Identify which cell holds the provided text, then report its [x, y] central coordinate. 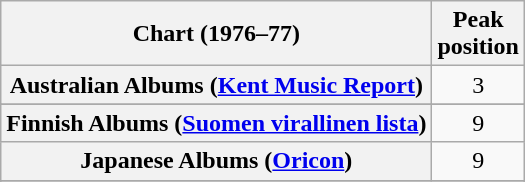
Chart (1976–77) [216, 34]
Australian Albums (Kent Music Report) [216, 85]
3 [478, 85]
Japanese Albums (Oricon) [216, 161]
Finnish Albums (Suomen virallinen lista) [216, 123]
Peakposition [478, 34]
